Detect which cell encompasses the target text, then output its [X, Y] center coordinate. 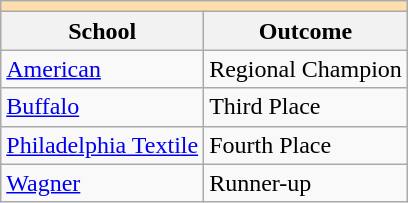
Wagner [102, 183]
School [102, 31]
Runner-up [306, 183]
Third Place [306, 107]
American [102, 69]
Buffalo [102, 107]
Fourth Place [306, 145]
Outcome [306, 31]
Regional Champion [306, 69]
Philadelphia Textile [102, 145]
